Find where the given text appears and provide that cell's center as (X, Y) coordinate. 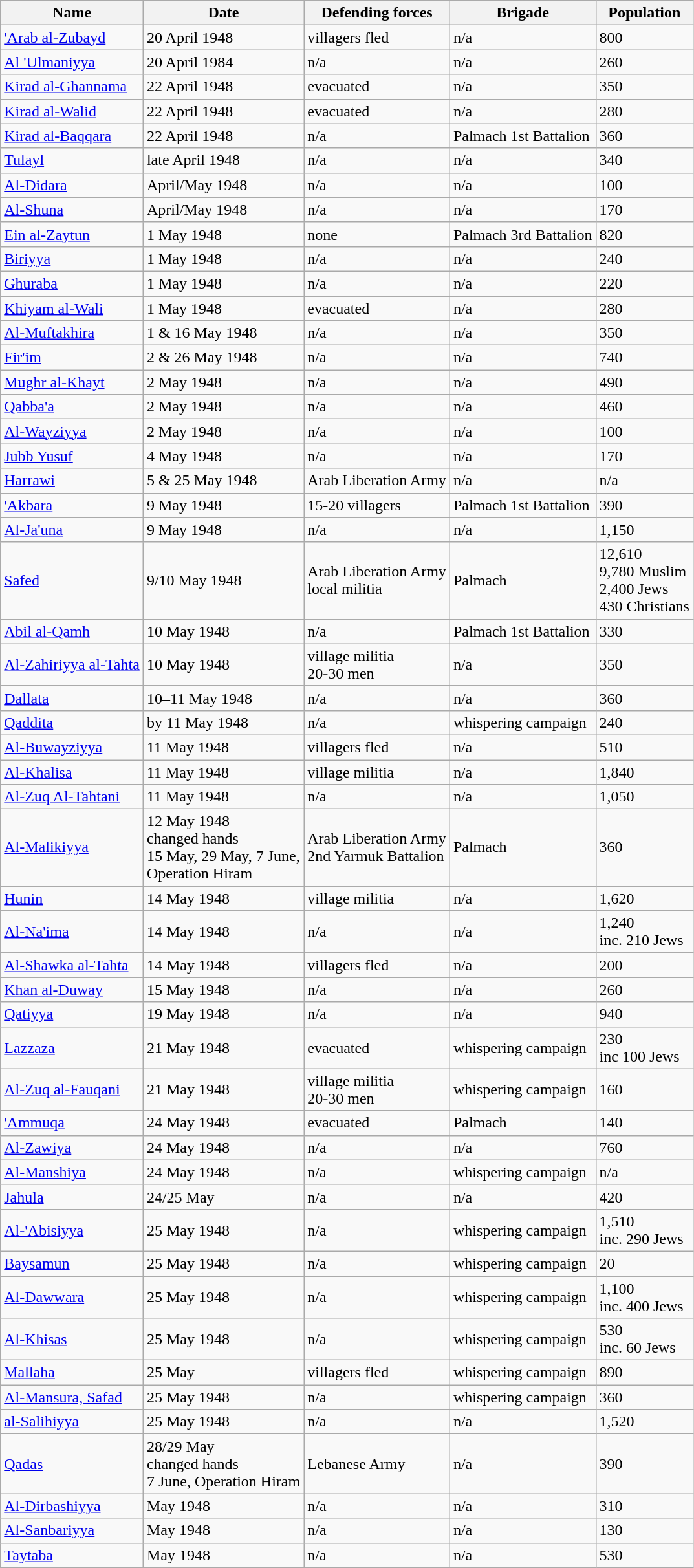
940 (644, 1014)
Al-Ja'una (72, 530)
Palmach 3rd Battalion (523, 234)
20 April 1948 (223, 38)
Al-Zuq Al-Tahtani (72, 797)
Date (223, 13)
Al-Zuq al-Fauqani (72, 1089)
740 (644, 358)
Harrawi (72, 481)
Al-Zawiya (72, 1148)
220 (644, 283)
510 (644, 747)
Ghuraba (72, 283)
Kirad al-Ghannama (72, 87)
130 (644, 1530)
Arab Liberation Army2nd Yarmuk Battalion (377, 847)
15 May 1948 (223, 990)
1,840 (644, 772)
12,6109,780 Muslim2,400 Jews430 Christians (644, 581)
Al-'Abisiyya (72, 1230)
Al-Dirbashiyya (72, 1506)
230inc 100 Jews (644, 1048)
Jahula (72, 1197)
310 (644, 1506)
'Ammuqa (72, 1123)
1,620 (644, 898)
1,240inc. 210 Jews (644, 931)
9/10 May 1948 (223, 581)
200 (644, 965)
none (377, 234)
25 May (223, 1373)
1 & 16 May 1948 (223, 333)
Arab Liberation Army (377, 481)
20 (644, 1263)
1,100inc. 400 Jews (644, 1296)
760 (644, 1148)
Al-Didara (72, 185)
Brigade (523, 13)
28/29 Maychanged hands7 June, Operation Hiram (223, 1464)
Qatiyya (72, 1014)
530 (644, 1555)
19 May 1948 (223, 1014)
Arab Liberation Armylocal militia (377, 581)
Baysamun (72, 1263)
Al-Sanbariyya (72, 1530)
Lazzaza (72, 1048)
1,050 (644, 797)
Name (72, 13)
Khiyam al-Wali (72, 309)
Lebanese Army (377, 1464)
Qadas (72, 1464)
Al 'Ulmaniyya (72, 62)
420 (644, 1197)
Taytaba (72, 1555)
Al-Muftakhira (72, 333)
160 (644, 1089)
24/25 May (223, 1197)
Ein al-Zaytun (72, 234)
Qaddita (72, 723)
20 April 1984 (223, 62)
1,510inc. 290 Jews (644, 1230)
Mallaha (72, 1373)
820 (644, 234)
Biriyya (72, 259)
1,150 (644, 530)
Al-Buwayziyya (72, 747)
Khan al-Duway (72, 990)
2 & 26 May 1948 (223, 358)
340 (644, 160)
Al-Manshiya (72, 1172)
'Arab al-Zubayd (72, 38)
Qabba'a (72, 407)
1,520 (644, 1422)
Dallata (72, 698)
Mughr al-Khayt (72, 382)
Defending forces (377, 13)
Al-Zahiriyya al-Tahta (72, 665)
Safed (72, 581)
Population (644, 13)
Al-Khalisa (72, 772)
460 (644, 407)
12 May 1948changed hands15 May, 29 May, 7 June,Operation Hiram (223, 847)
Al-Shuna (72, 210)
Al-Dawwara (72, 1296)
al-Salihiyya (72, 1422)
Al-Khisas (72, 1339)
10–11 May 1948 (223, 698)
Kirad al-Baqqara (72, 136)
890 (644, 1373)
Fir'im (72, 358)
'Akbara (72, 505)
late April 1948 (223, 160)
15-20 villagers (377, 505)
Al-Mansura, Safad (72, 1397)
4 May 1948 (223, 456)
5 & 25 May 1948 (223, 481)
Abil al-Qamh (72, 631)
Jubb Yusuf (72, 456)
Al-Wayziyya (72, 431)
Al-Malikiyya (72, 847)
490 (644, 382)
Tulayl (72, 160)
530inc. 60 Jews (644, 1339)
Hunin (72, 898)
330 (644, 631)
800 (644, 38)
by 11 May 1948 (223, 723)
Al-Na'ima (72, 931)
140 (644, 1123)
Kirad al-Walid (72, 111)
Al-Shawka al-Tahta (72, 965)
